Search for the cell housing the specified text and yield its (X, Y) center coordinate. 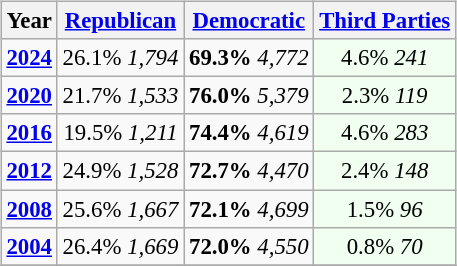
72.1% 4,699 (249, 209)
1.5% 96 (385, 209)
2.3% 119 (385, 96)
Third Parties (385, 21)
4.6% 283 (385, 133)
26.4% 1,669 (120, 246)
69.3% 4,772 (249, 58)
24.9% 1,528 (120, 171)
76.0% 5,379 (249, 96)
2.4% 148 (385, 171)
4.6% 241 (385, 58)
19.5% 1,211 (120, 133)
2008 (29, 209)
26.1% 1,794 (120, 58)
72.7% 4,470 (249, 171)
Republican (120, 21)
72.0% 4,550 (249, 246)
0.8% 70 (385, 246)
25.6% 1,667 (120, 209)
2020 (29, 96)
2024 (29, 58)
74.4% 4,619 (249, 133)
21.7% 1,533 (120, 96)
2016 (29, 133)
Year (29, 21)
2004 (29, 246)
2012 (29, 171)
Democratic (249, 21)
